From the cell containing the given text, extract its center point as (x, y) coordinate. 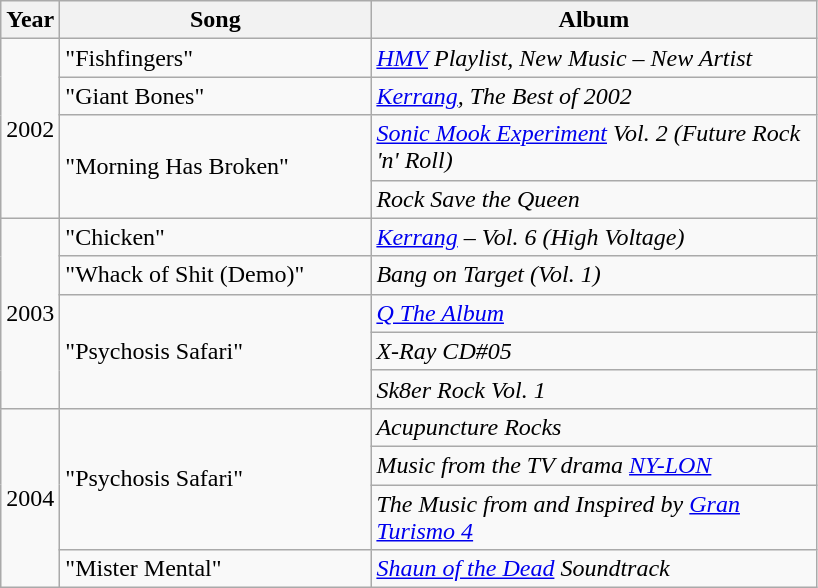
HMV Playlist, New Music – New Artist (594, 58)
Rock Save the Queen (594, 199)
Bang on Target (Vol. 1) (594, 275)
"Giant Bones" (216, 96)
Sk8er Rock Vol. 1 (594, 389)
Kerrang – Vol. 6 (High Voltage) (594, 237)
Shaun of the Dead Soundtrack (594, 569)
Sonic Mook Experiment Vol. 2 (Future Rock 'n' Roll) (594, 148)
Acupuncture Rocks (594, 427)
Year (30, 20)
Song (216, 20)
"Chicken" (216, 237)
2003 (30, 313)
2004 (30, 498)
Kerrang, The Best of 2002 (594, 96)
"Fishfingers" (216, 58)
Music from the TV drama NY-LON (594, 465)
"Morning Has Broken" (216, 166)
Album (594, 20)
2002 (30, 128)
"Whack of Shit (Demo)" (216, 275)
X-Ray CD#05 (594, 351)
The Music from and Inspired by Gran Turismo 4 (594, 516)
Q The Album (594, 313)
"Mister Mental" (216, 569)
